Identify which cell holds the provided text, then report its (x, y) central coordinate. 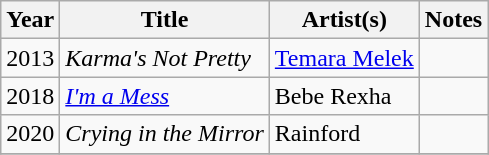
2013 (30, 58)
Rainford (344, 134)
Year (30, 20)
Artist(s) (344, 20)
Karma's Not Pretty (165, 58)
Title (165, 20)
I'm a Mess (165, 96)
Temara Melek (344, 58)
Notes (453, 20)
2018 (30, 96)
Bebe Rexha (344, 96)
Crying in the Mirror (165, 134)
2020 (30, 134)
